Output the (x, y) coordinate of the center of the cell containing the given text.  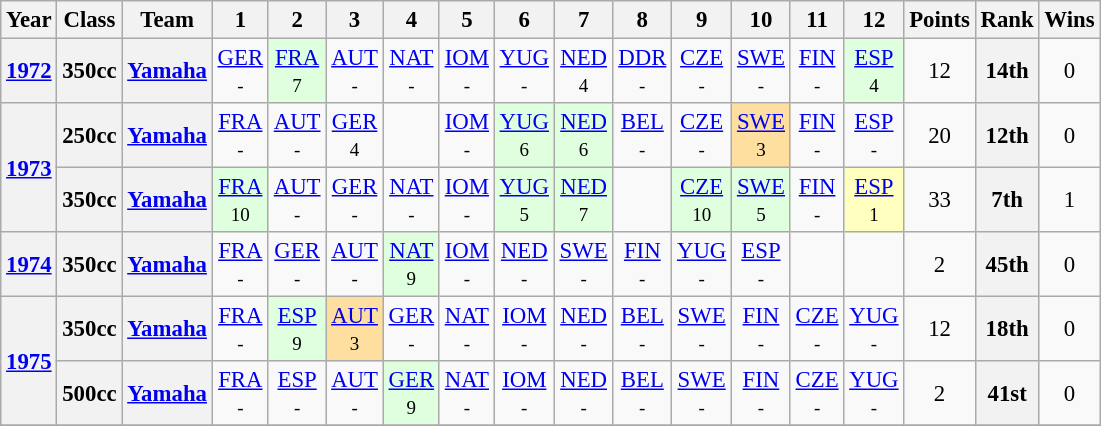
CZE10 (702, 200)
33 (940, 200)
1975 (29, 362)
12th (1007, 136)
NAT9 (411, 264)
7th (1007, 200)
Rank (1007, 20)
20 (940, 136)
9 (702, 20)
3 (354, 20)
11 (817, 20)
NED4 (584, 72)
NED7 (584, 200)
GER4 (354, 136)
FRA7 (296, 72)
Class (90, 20)
8 (642, 20)
YUG5 (524, 200)
1973 (29, 168)
Wins (1070, 20)
SWE5 (762, 200)
18th (1007, 330)
Points (940, 20)
NED6 (584, 136)
ESP1 (874, 200)
1974 (29, 264)
6 (524, 20)
4 (411, 20)
AUT3 (354, 330)
250cc (90, 136)
DDR- (642, 72)
YUG6 (524, 136)
Team (167, 20)
1972 (29, 72)
5 (466, 20)
45th (1007, 264)
7 (584, 20)
ESP9 (296, 330)
10 (762, 20)
SWE3 (762, 136)
ESP4 (874, 72)
14th (1007, 72)
Year (29, 20)
FRA10 (240, 200)
